Detect which cell encompasses the target text, then output its (X, Y) center coordinate. 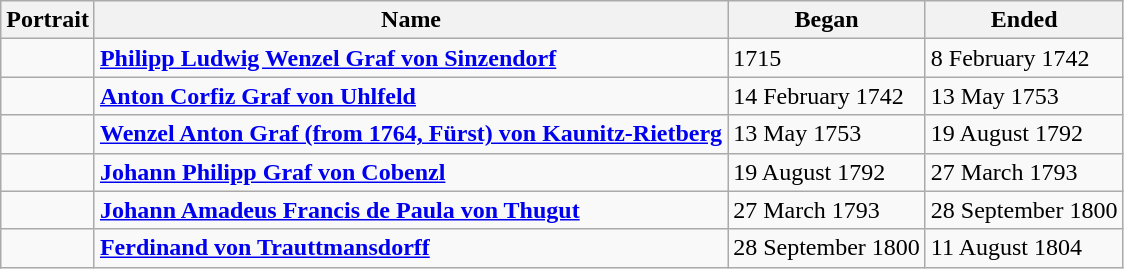
1715 (827, 58)
Name (410, 20)
Wenzel Anton Graf (from 1764, Fürst) von Kaunitz-Rietberg (410, 134)
Johann Philipp Graf von Cobenzl (410, 172)
8 February 1742 (1024, 58)
11 August 1804 (1024, 248)
Ferdinand von Trauttmansdorff (410, 248)
Portrait (48, 20)
Philipp Ludwig Wenzel Graf von Sinzendorf (410, 58)
Ended (1024, 20)
Anton Corfiz Graf von Uhlfeld (410, 96)
Johann Amadeus Francis de Paula von Thugut (410, 210)
14 February 1742 (827, 96)
Began (827, 20)
